Find where the given text appears and provide that cell's center as [x, y] coordinate. 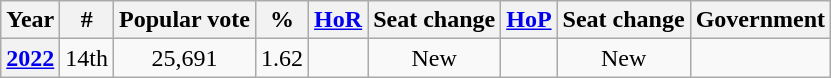
Government [760, 20]
14th [87, 58]
% [282, 20]
HoP [529, 20]
HoR [338, 20]
25,691 [185, 58]
1.62 [282, 58]
Year [30, 20]
Popular vote [185, 20]
# [87, 20]
2022 [30, 58]
